Capture the cell that displays the provided text and extract its [x, y] central coordinate. 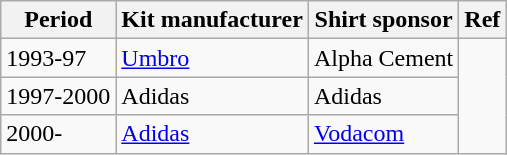
1997-2000 [58, 96]
Shirt sponsor [383, 20]
1993-97 [58, 58]
Kit manufacturer [212, 20]
Alpha Cement [383, 58]
Period [58, 20]
Ref [482, 20]
2000- [58, 134]
Vodacom [383, 134]
Umbro [212, 58]
